Detect which cell encompasses the target text, then output its (X, Y) center coordinate. 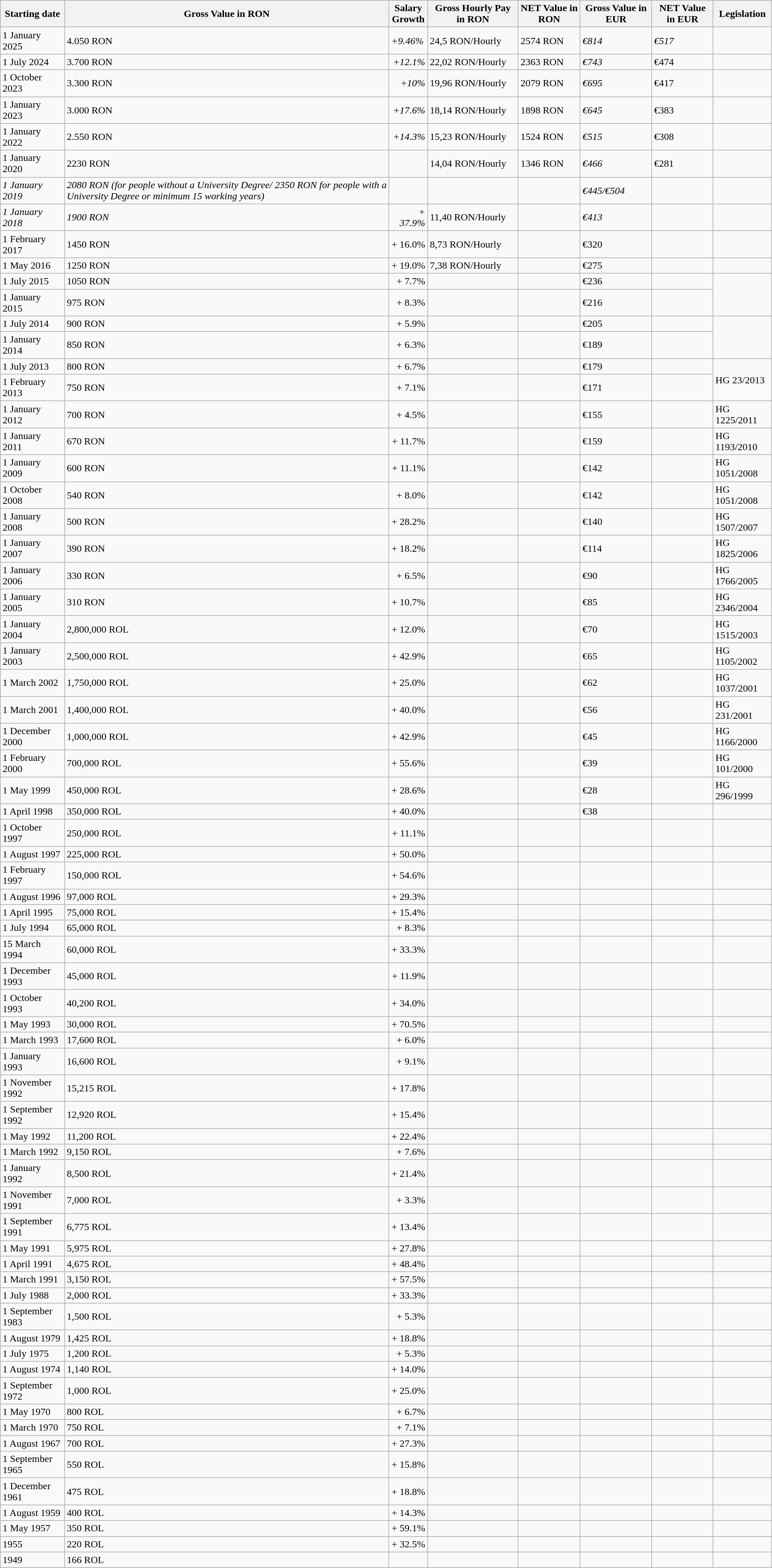
350 ROL (227, 1528)
+9.46% (408, 40)
+ 54.6% (408, 876)
3.000 RON (227, 110)
+ 22.4% (408, 1136)
7,38 RON/Hourly (473, 265)
+ 10.7% (408, 602)
350,000 ROL (227, 812)
2,800,000 ROL (227, 629)
75,000 ROL (227, 912)
1 May 1957 (33, 1528)
24,5 RON/Hourly (473, 40)
+ 18.2% (408, 549)
700 RON (227, 414)
+12.1% (408, 62)
HG 1225/2011 (742, 414)
1 March 1991 (33, 1280)
18,14 RON/Hourly (473, 110)
+ 11.9% (408, 976)
1 August 1996 (33, 897)
€45 (616, 737)
€383 (683, 110)
€189 (616, 345)
1 January 2014 (33, 345)
1 January 1992 (33, 1174)
500 RON (227, 522)
1 February 1997 (33, 876)
1 January 2005 (33, 602)
475 ROL (227, 1491)
1 January 2006 (33, 575)
HG 1166/2000 (742, 737)
220 ROL (227, 1544)
HG 1825/2006 (742, 549)
11,200 ROL (227, 1136)
1 March 1992 (33, 1152)
+ 11.7% (408, 442)
€695 (616, 83)
1 January 2008 (33, 522)
1 September 1983 (33, 1316)
5,975 ROL (227, 1248)
4,675 ROL (227, 1264)
1 July 1994 (33, 928)
550 ROL (227, 1465)
1 July 2024 (33, 62)
1 January 2025 (33, 40)
1 May 1970 (33, 1412)
€645 (616, 110)
SalaryGrowth (408, 14)
HG 1193/2010 (742, 442)
9,150 ROL (227, 1152)
1 December 1961 (33, 1491)
1 August 1959 (33, 1513)
+ 28.6% (408, 791)
2574 RON (549, 40)
€28 (616, 791)
65,000 ROL (227, 928)
+ 59.1% (408, 1528)
800 ROL (227, 1412)
8,73 RON/Hourly (473, 244)
225,000 ROL (227, 854)
1 May 2016 (33, 265)
1 January 2018 (33, 217)
€413 (616, 217)
1 January 2012 (33, 414)
1 September 1991 (33, 1227)
310 RON (227, 602)
€159 (616, 442)
1 July 1988 (33, 1295)
HG 1515/2003 (742, 629)
+ 19.0% (408, 265)
NET Value in RON (549, 14)
+ 34.0% (408, 1003)
15 March 1994 (33, 949)
HG 2346/2004 (742, 602)
€179 (616, 366)
€474 (683, 62)
700,000 ROL (227, 763)
€85 (616, 602)
+10% (408, 83)
+ 7.7% (408, 281)
1 January 2020 (33, 163)
€743 (616, 62)
€39 (616, 763)
1 October 2023 (33, 83)
3.700 RON (227, 62)
97,000 ROL (227, 897)
HG 231/2001 (742, 710)
+ 8.0% (408, 495)
€320 (616, 244)
€205 (616, 324)
+ 14.3% (408, 1513)
1 January 2022 (33, 137)
1450 RON (227, 244)
1 July 2013 (33, 366)
€281 (683, 163)
1,140 ROL (227, 1369)
€515 (616, 137)
250,000 ROL (227, 833)
1 March 1993 (33, 1040)
€517 (683, 40)
Starting date (33, 14)
+ 57.5% (408, 1280)
6,775 ROL (227, 1227)
400 ROL (227, 1513)
€308 (683, 137)
NET Value in EUR (683, 14)
2,500,000 ROL (227, 656)
HG 1037/2001 (742, 682)
60,000 ROL (227, 949)
1 May 1993 (33, 1024)
700 ROL (227, 1443)
HG 101/2000 (742, 763)
1 July 1975 (33, 1353)
1 February 2000 (33, 763)
€171 (616, 388)
1 September 1972 (33, 1391)
3,150 ROL (227, 1280)
1 January 2019 (33, 191)
€155 (616, 414)
+ 27.3% (408, 1443)
+ 32.5% (408, 1544)
Gross Value in RON (227, 14)
1346 RON (549, 163)
2079 RON (549, 83)
+ 13.4% (408, 1227)
1 November 1992 (33, 1089)
450,000 ROL (227, 791)
€70 (616, 629)
+ 7.6% (408, 1152)
1900 RON (227, 217)
+ 16.0% (408, 244)
1 May 1999 (33, 791)
+ 12.0% (408, 629)
€216 (616, 302)
+ 27.8% (408, 1248)
1,200 ROL (227, 1353)
+ 37.9% (408, 217)
45,000 ROL (227, 976)
2080 RON (for people without a University Degree/ 2350 RON for people with a University Degree or minimum 15 working years) (227, 191)
3.300 RON (227, 83)
+ 5.9% (408, 324)
19,96 RON/Hourly (473, 83)
+ 50.0% (408, 854)
+ 14.0% (408, 1369)
+ 6.3% (408, 345)
€38 (616, 812)
€417 (683, 83)
€814 (616, 40)
€445/€504 (616, 191)
+ 70.5% (408, 1024)
975 RON (227, 302)
€466 (616, 163)
€140 (616, 522)
16,600 ROL (227, 1061)
30,000 ROL (227, 1024)
150,000 ROL (227, 876)
1 July 2014 (33, 324)
15,215 ROL (227, 1089)
1 August 1979 (33, 1338)
1,000,000 ROL (227, 737)
1,750,000 ROL (227, 682)
1 January 2004 (33, 629)
8,500 ROL (227, 1174)
900 RON (227, 324)
1 August 1967 (33, 1443)
+ 17.8% (408, 1089)
540 RON (227, 495)
14,04 RON/Hourly (473, 163)
1 October 1997 (33, 833)
HG 1105/2002 (742, 656)
€90 (616, 575)
+ 9.1% (408, 1061)
+ 48.4% (408, 1264)
+ 6.5% (408, 575)
1 April 1998 (33, 812)
1,425 ROL (227, 1338)
+ 28.2% (408, 522)
12,920 ROL (227, 1115)
1 May 1992 (33, 1136)
€114 (616, 549)
2230 RON (227, 163)
600 RON (227, 468)
11,40 RON/Hourly (473, 217)
1 September 1992 (33, 1115)
Gross Value in EUR (616, 14)
1949 (33, 1560)
+14.3% (408, 137)
1 November 1991 (33, 1200)
1 January 2003 (33, 656)
390 RON (227, 549)
€62 (616, 682)
1 March 2001 (33, 710)
1898 RON (549, 110)
1 September 1965 (33, 1465)
750 ROL (227, 1428)
1050 RON (227, 281)
€275 (616, 265)
+ 15.8% (408, 1465)
€56 (616, 710)
1 December 2000 (33, 737)
1 October 2008 (33, 495)
1 March 1970 (33, 1428)
+17.6% (408, 110)
Gross Hourly Pay in RON (473, 14)
17,600 ROL (227, 1040)
22,02 RON/Hourly (473, 62)
670 RON (227, 442)
1 March 2002 (33, 682)
2,000 ROL (227, 1295)
166 ROL (227, 1560)
1 January 2007 (33, 549)
7,000 ROL (227, 1200)
1955 (33, 1544)
850 RON (227, 345)
+ 29.3% (408, 897)
+ 21.4% (408, 1174)
2.550 RON (227, 137)
40,200 ROL (227, 1003)
1 January 1993 (33, 1061)
1,400,000 ROL (227, 710)
HG 296/1999 (742, 791)
330 RON (227, 575)
1 December 1993 (33, 976)
750 RON (227, 388)
4.050 RON (227, 40)
HG 23/2013 (742, 380)
2363 RON (549, 62)
1 October 1993 (33, 1003)
1 April 1995 (33, 912)
HG 1507/2007 (742, 522)
1 January 2015 (33, 302)
1250 RON (227, 265)
1 April 1991 (33, 1264)
+ 6.0% (408, 1040)
Legislation (742, 14)
1 August 1997 (33, 854)
1 January 2023 (33, 110)
1 July 2015 (33, 281)
€65 (616, 656)
€236 (616, 281)
+ 55.6% (408, 763)
+ 3.3% (408, 1200)
+ 4.5% (408, 414)
1 February 2017 (33, 244)
1 May 1991 (33, 1248)
1 February 2013 (33, 388)
800 RON (227, 366)
1 January 2009 (33, 468)
15,23 RON/Hourly (473, 137)
1,000 ROL (227, 1391)
1524 RON (549, 137)
HG 1766/2005 (742, 575)
1 August 1974 (33, 1369)
1,500 ROL (227, 1316)
1 January 2011 (33, 442)
